From the cell containing the given text, extract its center point as (x, y) coordinate. 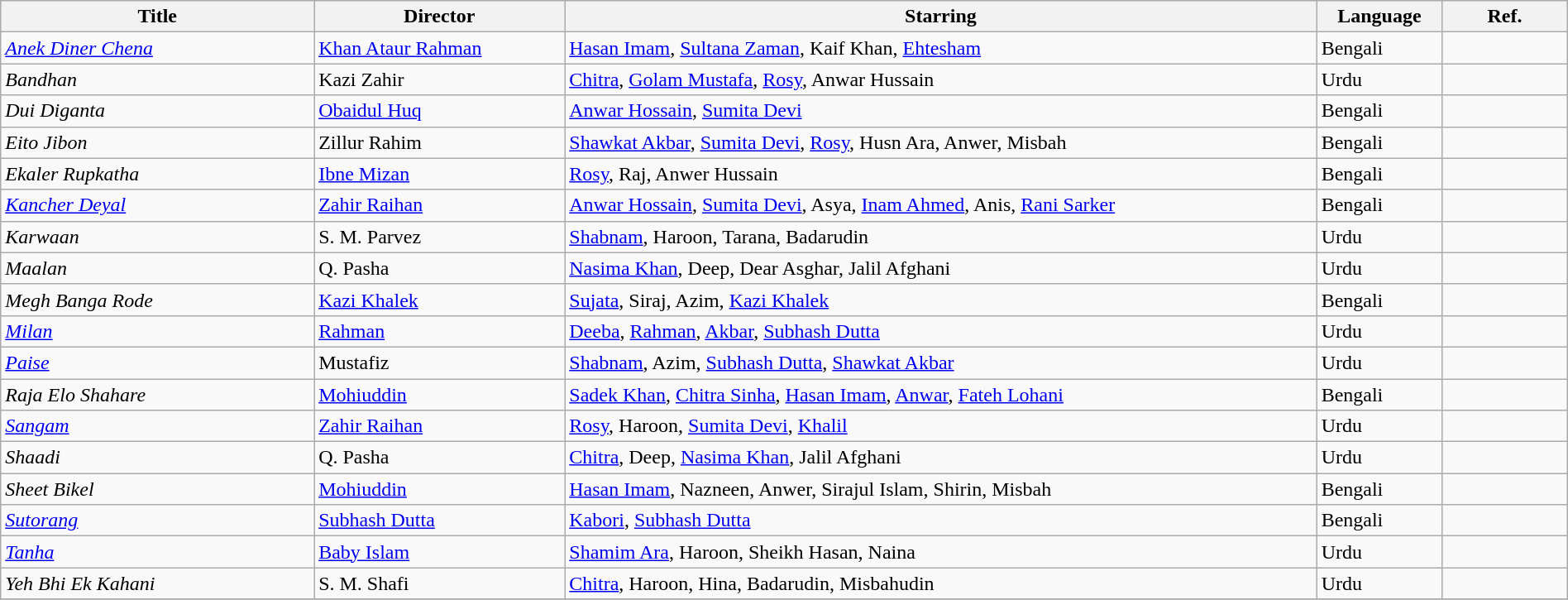
Bandhan (157, 79)
Baby Islam (440, 552)
Chitra, Haroon, Hina, Badarudin, Misbahudin (941, 583)
Ekaler Rupkatha (157, 174)
Kabori, Subhash Dutta (941, 521)
Karwaan (157, 237)
Title (157, 17)
Hasan Imam, Nazneen, Anwer, Sirajul Islam, Shirin, Misbah (941, 489)
Kazi Khalek (440, 300)
S. M. Parvez (440, 237)
Maalan (157, 268)
Ibne Mizan (440, 174)
Shaadi (157, 458)
Starring (941, 17)
Obaidul Huq (440, 111)
Raja Elo Shahare (157, 395)
Anek Diner Chena (157, 48)
Language (1379, 17)
Deeba, Rahman, Akbar, Subhash Dutta (941, 331)
Khan Ataur Rahman (440, 48)
Shabnam, Azim, Subhash Dutta, Shawkat Akbar (941, 362)
Director (440, 17)
Shabnam, Haroon, Tarana, Badarudin (941, 237)
Chitra, Golam Mustafa, Rosy, Anwar Hussain (941, 79)
Mustafiz (440, 362)
Sadek Khan, Chitra Sinha, Hasan Imam, Anwar, Fateh Lohani (941, 395)
Rahman (440, 331)
Sutorang (157, 521)
Sujata, Siraj, Azim, Kazi Khalek (941, 300)
Tanha (157, 552)
Nasima Khan, Deep, Dear Asghar, Jalil Afghani (941, 268)
Yeh Bhi Ek Kahani (157, 583)
Anwar Hossain, Sumita Devi, Asya, Inam Ahmed, Anis, Rani Sarker (941, 205)
Rosy, Raj, Anwer Hussain (941, 174)
Dui Diganta (157, 111)
Chitra, Deep, Nasima Khan, Jalil Afghani (941, 458)
Ref. (1505, 17)
Sheet Bikel (157, 489)
Milan (157, 331)
Sangam (157, 426)
Hasan Imam, Sultana Zaman, Kaif Khan, Ehtesham (941, 48)
Anwar Hossain, Sumita Devi (941, 111)
Rosy, Haroon, Sumita Devi, Khalil (941, 426)
Subhash Dutta (440, 521)
Eito Jibon (157, 142)
S. M. Shafi (440, 583)
Kazi Zahir (440, 79)
Megh Banga Rode (157, 300)
Shawkat Akbar, Sumita Devi, Rosy, Husn Ara, Anwer, Misbah (941, 142)
Kancher Deyal (157, 205)
Shamim Ara, Haroon, Sheikh Hasan, Naina (941, 552)
Zillur Rahim (440, 142)
Paise (157, 362)
